Locate the cell with the specified text and output its [X, Y] center coordinate. 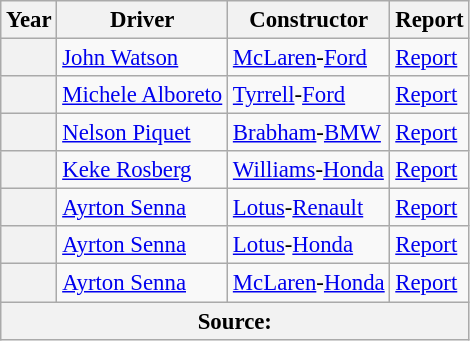
Brabham-BMW [309, 133]
Driver [142, 20]
McLaren-Ford [309, 58]
Williams-Honda [309, 170]
Lotus-Renault [309, 208]
Constructor [309, 20]
Nelson Piquet [142, 133]
Source: [235, 321]
Year [29, 20]
John Watson [142, 58]
Tyrrell-Ford [309, 95]
Lotus-Honda [309, 245]
Michele Alboreto [142, 95]
Keke Rosberg [142, 170]
McLaren-Honda [309, 283]
